Provide the (X, Y) coordinate of the cell's center where the given text is located.  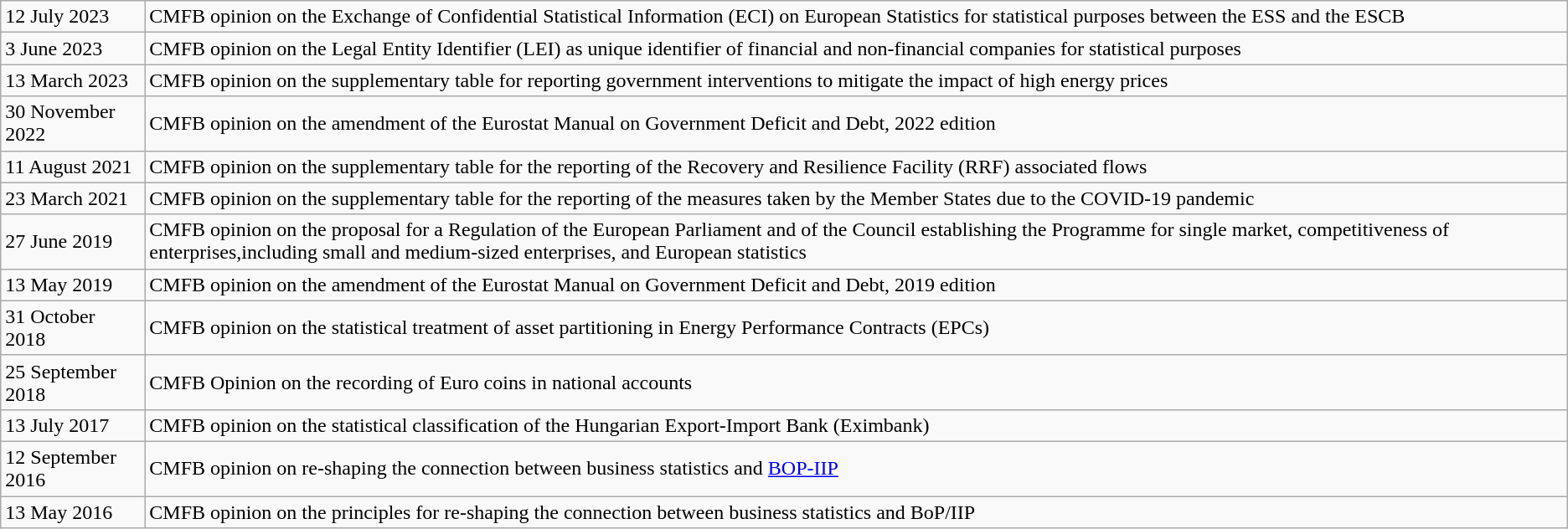
11 August 2021 (73, 167)
30 November 2022 (73, 124)
27 June 2019 (73, 241)
CMFB opinion on the supplementary table for the reporting of the measures taken by the Member States due to the COVID-19 pandemic (856, 198)
31 October 2018 (73, 328)
12 September 2016 (73, 469)
13 May 2016 (73, 511)
CMFB opinion on re-shaping the connection between business statistics and BOP-IIP (856, 469)
CMFB opinion on the Legal Entity Identifier (LEI) as unique identifier of financial and non-financial companies for statistical purposes (856, 49)
CMFB opinion on the amendment of the Eurostat Manual on Government Deficit and Debt, 2019 edition (856, 285)
CMFB opinion on the supplementary table for reporting government interventions to mitigate the impact of high energy prices (856, 80)
3 June 2023 (73, 49)
25 September 2018 (73, 382)
12 July 2023 (73, 17)
CMFB Opinion on the recording of Euro coins in national accounts (856, 382)
CMFB opinion on the statistical classification of the Hungarian Export-Import Bank (Eximbank) (856, 425)
CMFB opinion on the principles for re-shaping the connection between business statistics and BoP/IIP (856, 511)
13 May 2019 (73, 285)
CMFB opinion on the amendment of the Eurostat Manual on Government Deficit and Debt, 2022 edition (856, 124)
CMFB opinion on the supplementary table for the reporting of the Recovery and Resilience Facility (RRF) associated flows (856, 167)
23 March 2021 (73, 198)
13 July 2017 (73, 425)
13 March 2023 (73, 80)
CMFB opinion on the statistical treatment of asset partitioning in Energy Performance Contracts (EPCs) (856, 328)
